Scan for the cell matching the given text and deliver its (x, y) coordinate at center. 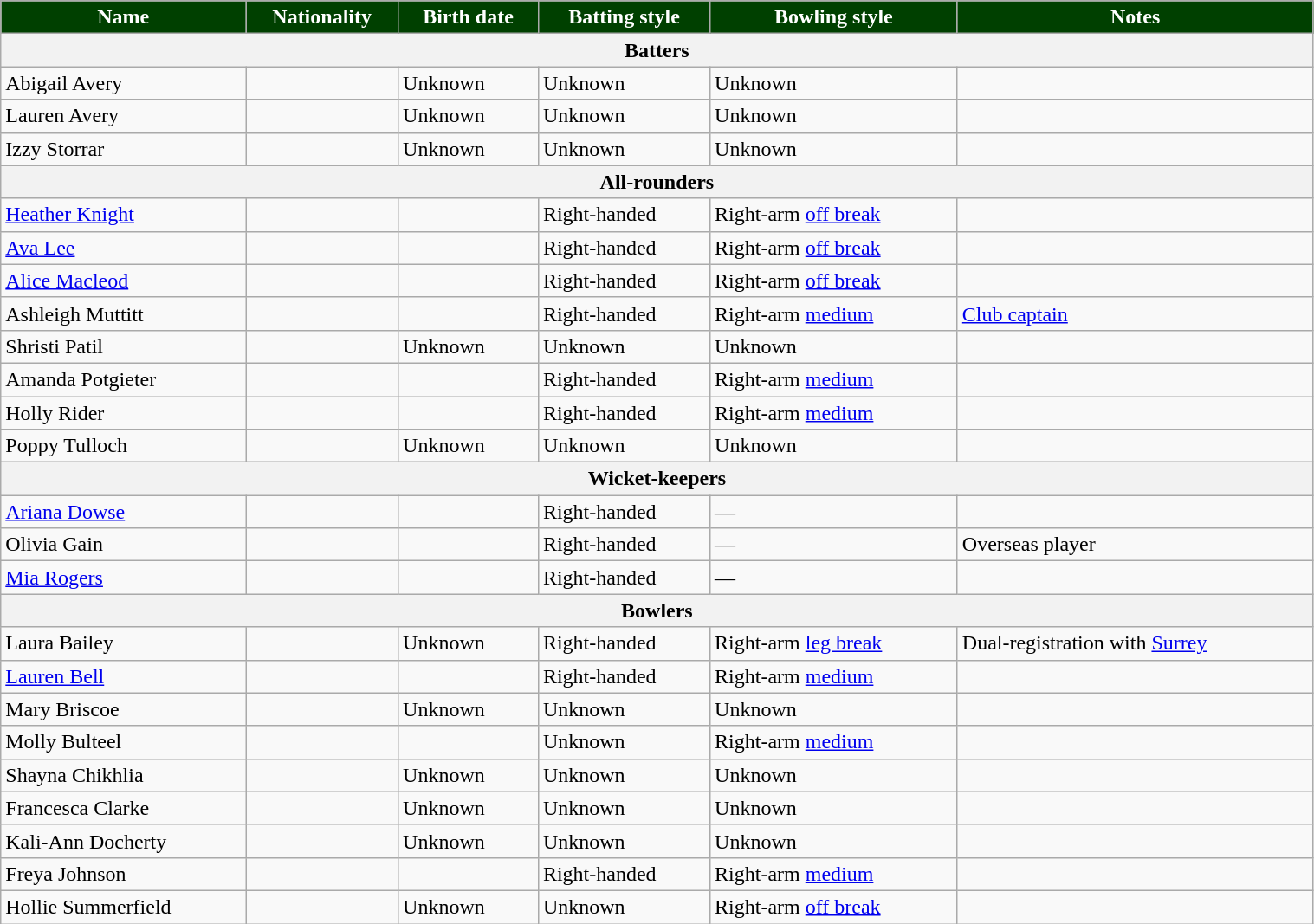
Mary Briscoe (123, 709)
Olivia Gain (123, 545)
Kali-Ann Docherty (123, 841)
Alice Macleod (123, 281)
Molly Bulteel (123, 742)
Ariana Dowse (123, 512)
Birth date (469, 17)
Batting style (624, 17)
Ashleigh Muttitt (123, 313)
Holly Rider (123, 413)
Dual-registration with Surrey (1135, 643)
Bowlers (657, 611)
Wicket-keepers (657, 479)
Lauren Bell (123, 676)
Poppy Tulloch (123, 446)
Shayna Chikhlia (123, 775)
Nationality (322, 17)
Right-arm leg break (834, 643)
Club captain (1135, 313)
Shristi Patil (123, 346)
All-rounders (657, 182)
Amanda Potgieter (123, 379)
Freya Johnson (123, 874)
Laura Bailey (123, 643)
Francesca Clarke (123, 808)
Batters (657, 50)
Izzy Storrar (123, 149)
Overseas player (1135, 545)
Bowling style (834, 17)
Abigail Avery (123, 83)
Ava Lee (123, 248)
Mia Rogers (123, 578)
Name (123, 17)
Lauren Avery (123, 116)
Notes (1135, 17)
Heather Knight (123, 215)
Hollie Summerfield (123, 907)
